Output the [x, y] coordinate of the center of the cell containing the given text.  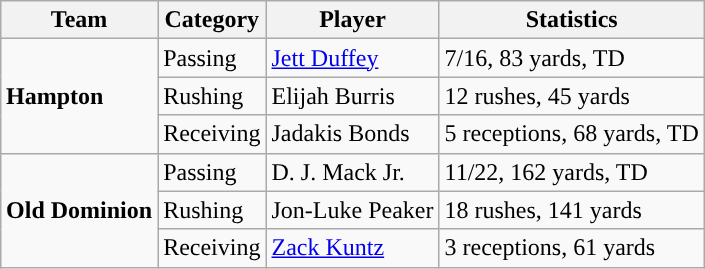
Jon-Luke Peaker [352, 210]
Elijah Burris [352, 96]
Old Dominion [80, 210]
18 rushes, 141 yards [572, 210]
Player [352, 20]
Jett Duffey [352, 58]
Category [212, 20]
7/16, 83 yards, TD [572, 58]
3 receptions, 61 yards [572, 248]
Jadakis Bonds [352, 134]
Team [80, 20]
Statistics [572, 20]
Hampton [80, 96]
11/22, 162 yards, TD [572, 172]
D. J. Mack Jr. [352, 172]
5 receptions, 68 yards, TD [572, 134]
Zack Kuntz [352, 248]
12 rushes, 45 yards [572, 96]
